Determine the (x, y) coordinate at the center of the cell enclosing the given text.  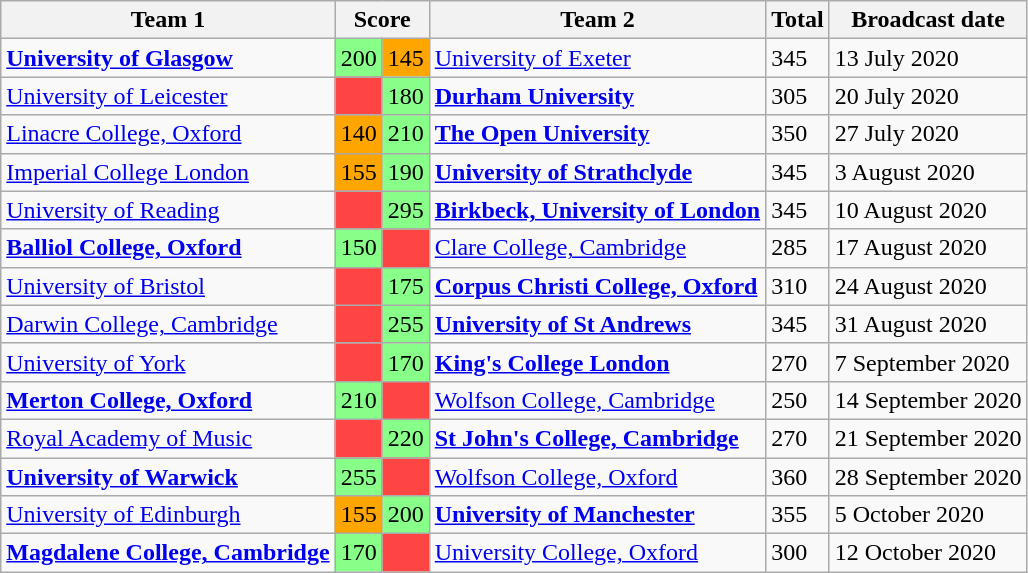
285 (798, 248)
24 August 2020 (928, 286)
Magdalene College, Cambridge (168, 553)
190 (406, 172)
Corpus Christi College, Oxford (597, 286)
27 July 2020 (928, 134)
University of Leicester (168, 96)
Linacre College, Oxford (168, 134)
3 August 2020 (928, 172)
21 September 2020 (928, 438)
5 October 2020 (928, 515)
310 (798, 286)
355 (798, 515)
University of St Andrews (597, 324)
175 (406, 286)
Royal Academy of Music (168, 438)
University of Manchester (597, 515)
250 (798, 400)
Durham University (597, 96)
Darwin College, Cambridge (168, 324)
300 (798, 553)
University of York (168, 362)
Broadcast date (928, 20)
140 (358, 134)
20 July 2020 (928, 96)
17 August 2020 (928, 248)
University of Bristol (168, 286)
7 September 2020 (928, 362)
Balliol College, Oxford (168, 248)
305 (798, 96)
Score (382, 20)
295 (406, 210)
Total (798, 20)
Wolfson College, Oxford (597, 477)
University of Reading (168, 210)
360 (798, 477)
150 (358, 248)
28 September 2020 (928, 477)
University of Edinburgh (168, 515)
180 (406, 96)
Merton College, Oxford (168, 400)
Birkbeck, University of London (597, 210)
University of Exeter (597, 58)
King's College London (597, 362)
12 October 2020 (928, 553)
Team 1 (168, 20)
Imperial College London (168, 172)
Wolfson College, Cambridge (597, 400)
145 (406, 58)
350 (798, 134)
220 (406, 438)
University of Warwick (168, 477)
University of Strathclyde (597, 172)
The Open University (597, 134)
Team 2 (597, 20)
31 August 2020 (928, 324)
Clare College, Cambridge (597, 248)
13 July 2020 (928, 58)
St John's College, Cambridge (597, 438)
University College, Oxford (597, 553)
University of Glasgow (168, 58)
10 August 2020 (928, 210)
14 September 2020 (928, 400)
